Pinpoint the cell where the given text exists, returning its [x, y] midpoint coordinate. 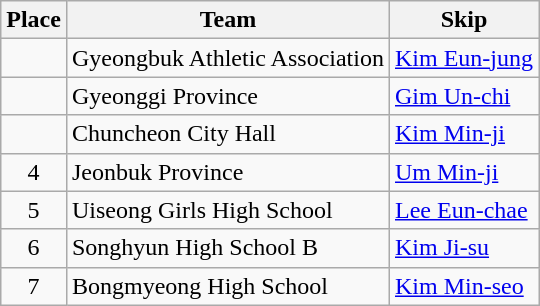
Songhyun High School B [228, 248]
Kim Eun-jung [464, 58]
Team [228, 20]
Bongmyeong High School [228, 286]
7 [34, 286]
Um Min-ji [464, 172]
4 [34, 172]
Chuncheon City Hall [228, 134]
Gyeonggi Province [228, 96]
Kim Ji-su [464, 248]
5 [34, 210]
Lee Eun-chae [464, 210]
Jeonbuk Province [228, 172]
Gim Un-chi [464, 96]
6 [34, 248]
Kim Min-ji [464, 134]
Uiseong Girls High School [228, 210]
Kim Min-seo [464, 286]
Place [34, 20]
Gyeongbuk Athletic Association [228, 58]
Skip [464, 20]
